Detect which cell encompasses the target text, then output its (X, Y) center coordinate. 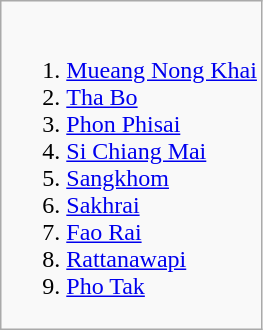
Mueang Nong KhaiTha BoPhon PhisaiSi Chiang MaiSangkhomSakhraiFao RaiRattanawapiPho Tak (132, 166)
